From the cell containing the given text, extract its center point as (X, Y) coordinate. 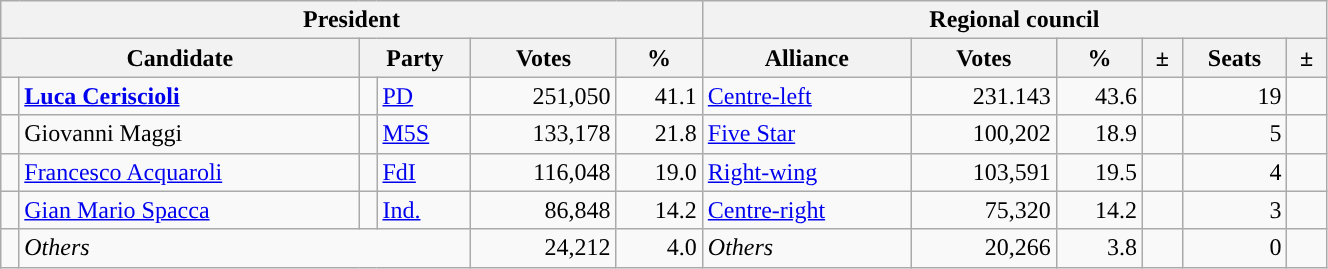
18.9 (1099, 134)
100,202 (984, 134)
Right-wing (806, 172)
20,266 (984, 248)
21.8 (659, 134)
5 (1234, 134)
Party (415, 58)
4.0 (659, 248)
0 (1234, 248)
103,591 (984, 172)
Centre-right (806, 210)
3 (1234, 210)
Luca Ceriscioli (189, 96)
President (352, 20)
116,048 (544, 172)
Five Star (806, 134)
231.143 (984, 96)
43.6 (1099, 96)
133,178 (544, 134)
Francesco Acquaroli (189, 172)
19.0 (659, 172)
Gian Mario Spacca (189, 210)
Regional council (1014, 20)
Alliance (806, 58)
19 (1234, 96)
251,050 (544, 96)
24,212 (544, 248)
86,848 (544, 210)
PD (424, 96)
Seats (1234, 58)
41.1 (659, 96)
Centre-left (806, 96)
4 (1234, 172)
FdI (424, 172)
Ind. (424, 210)
19.5 (1099, 172)
M5S (424, 134)
3.8 (1099, 248)
Giovanni Maggi (189, 134)
75,320 (984, 210)
Candidate (180, 58)
